Determine the (x, y) coordinate at the center of the cell enclosing the given text.  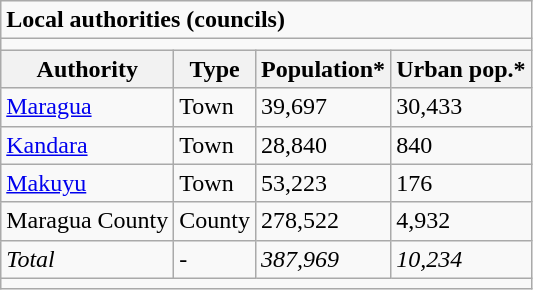
278,522 (324, 221)
Total (88, 259)
176 (461, 183)
10,234 (461, 259)
28,840 (324, 145)
Maragua (88, 107)
4,932 (461, 221)
Local authorities (councils) (266, 20)
840 (461, 145)
Kandara (88, 145)
Maragua County (88, 221)
30,433 (461, 107)
Urban pop.* (461, 69)
Makuyu (88, 183)
Authority (88, 69)
Population* (324, 69)
County (215, 221)
Type (215, 69)
39,697 (324, 107)
387,969 (324, 259)
53,223 (324, 183)
- (215, 259)
